From the cell containing the given text, extract its center point as (X, Y) coordinate. 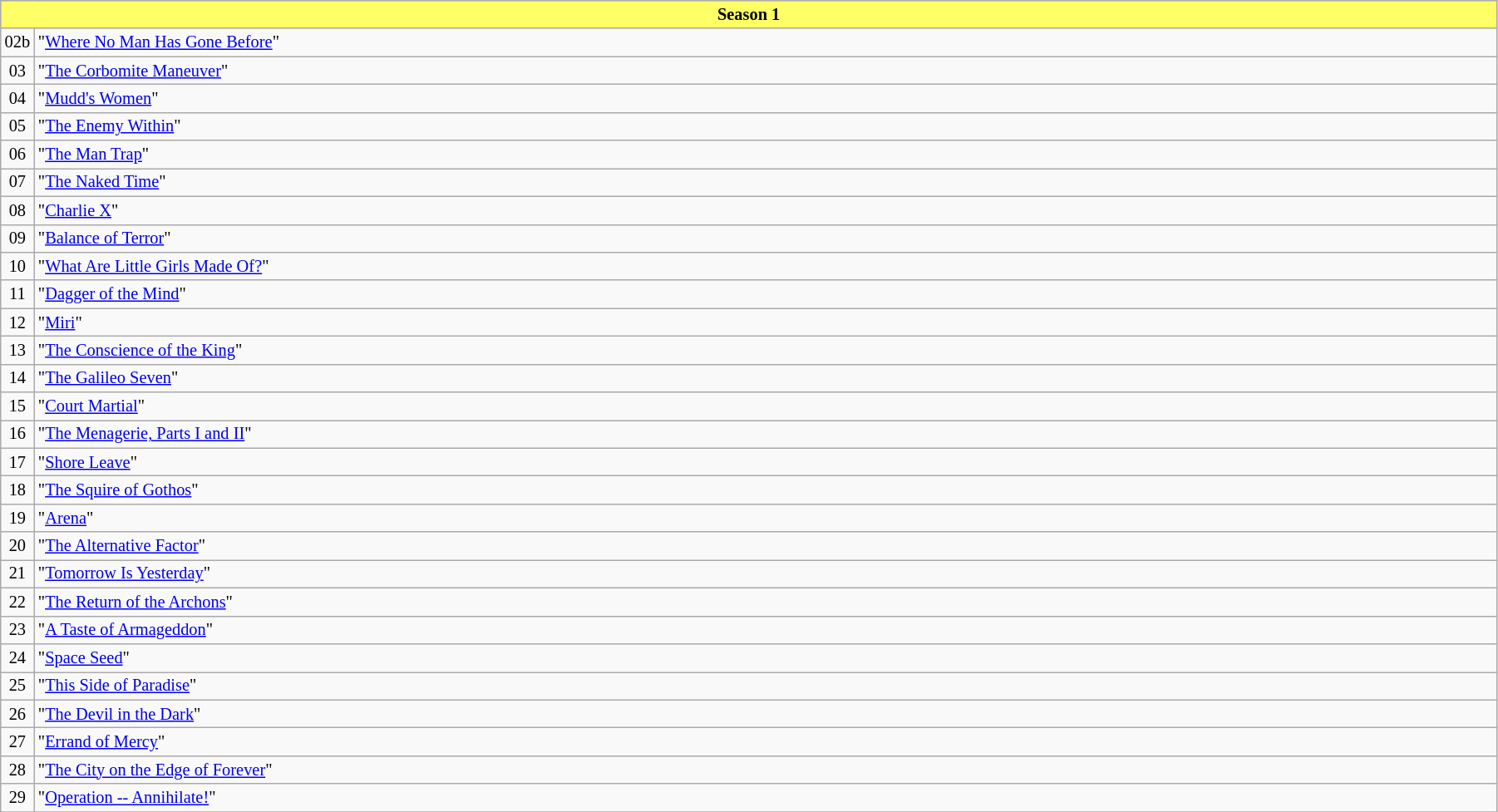
08 (17, 210)
"Balance of Terror" (765, 239)
"The Squire of Gothos" (765, 490)
"Shore Leave" (765, 462)
23 (17, 630)
15 (17, 406)
"The Naked Time" (765, 182)
"Where No Man Has Gone Before" (765, 42)
"Miri" (765, 322)
"Errand of Mercy" (765, 741)
16 (17, 434)
19 (17, 518)
"Dagger of the Mind" (765, 294)
"A Taste of Armageddon" (765, 630)
"Space Seed" (765, 657)
"Tomorrow Is Yesterday" (765, 573)
"The Man Trap" (765, 155)
"Mudd's Women" (765, 98)
"The Conscience of the King" (765, 350)
11 (17, 294)
"The Corbomite Maneuver" (765, 71)
18 (17, 490)
27 (17, 741)
"This Side of Paradise" (765, 686)
24 (17, 657)
22 (17, 602)
09 (17, 239)
"The Alternative Factor" (765, 546)
"Court Martial" (765, 406)
26 (17, 714)
03 (17, 71)
02b (17, 42)
07 (17, 182)
12 (17, 322)
"The Enemy Within" (765, 126)
"Charlie X" (765, 210)
25 (17, 686)
"Arena" (765, 518)
"Operation -- Annihilate!" (765, 798)
04 (17, 98)
21 (17, 573)
28 (17, 770)
"The Galileo Seven" (765, 378)
"The City on the Edge of Forever" (765, 770)
"The Devil in the Dark" (765, 714)
"The Return of the Archons" (765, 602)
29 (17, 798)
13 (17, 350)
10 (17, 266)
20 (17, 546)
17 (17, 462)
14 (17, 378)
06 (17, 155)
Season 1 (749, 14)
05 (17, 126)
"What Are Little Girls Made Of?" (765, 266)
"The Menagerie, Parts I and II" (765, 434)
